Find where the given text appears and provide that cell's center as [X, Y] coordinate. 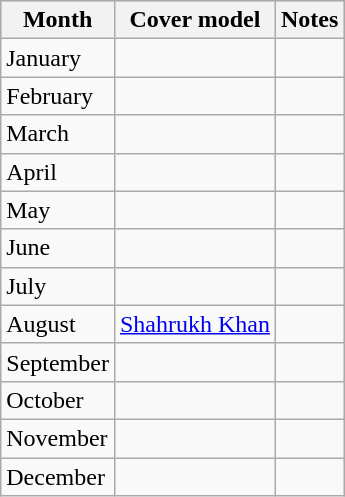
July [58, 286]
April [58, 172]
May [58, 210]
September [58, 362]
Cover model [194, 20]
October [58, 400]
January [58, 58]
February [58, 96]
August [58, 324]
Notes [309, 20]
Shahrukh Khan [194, 324]
June [58, 248]
December [58, 477]
November [58, 438]
March [58, 134]
Month [58, 20]
